Identify which cell holds the provided text, then report its (x, y) central coordinate. 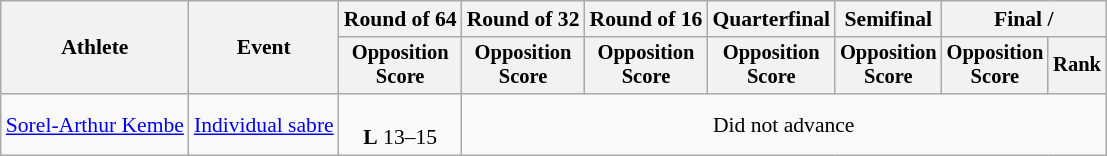
Semifinal (888, 19)
Individual sabre (264, 124)
Round of 32 (524, 19)
Quarterfinal (771, 19)
Athlete (95, 48)
Final / (1024, 19)
L 13–15 (400, 124)
Round of 16 (646, 19)
Did not advance (784, 124)
Sorel-Arthur Kembe (95, 124)
Rank (1077, 66)
Round of 64 (400, 19)
Event (264, 48)
